Identify which cell holds the provided text, then report its [X, Y] central coordinate. 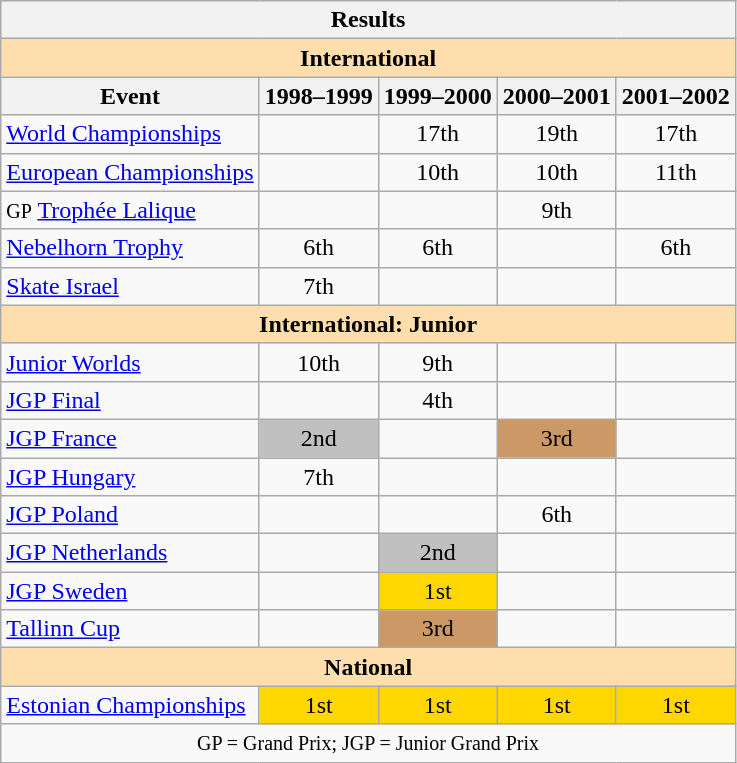
JGP Sweden [130, 591]
11th [676, 172]
Junior Worlds [130, 362]
Tallinn Cup [130, 629]
GP = Grand Prix; JGP = Junior Grand Prix [368, 743]
1998–1999 [318, 96]
Event [130, 96]
International [368, 58]
1999–2000 [438, 96]
Skate Israel [130, 286]
JGP Poland [130, 515]
JGP France [130, 438]
National [368, 667]
European Championships [130, 172]
2000–2001 [556, 96]
GP Trophée Lalique [130, 210]
2001–2002 [676, 96]
Results [368, 20]
Estonian Championships [130, 705]
JGP Hungary [130, 477]
International: Junior [368, 324]
JGP Netherlands [130, 553]
World Championships [130, 134]
4th [438, 400]
JGP Final [130, 400]
19th [556, 134]
Nebelhorn Trophy [130, 248]
